Return the (X, Y) coordinate for the center point of the cell that contains the specified text.  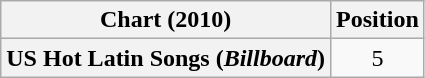
US Hot Latin Songs (Billboard) (166, 58)
Position (378, 20)
5 (378, 58)
Chart (2010) (166, 20)
